Identify which cell holds the provided text, then report its [X, Y] central coordinate. 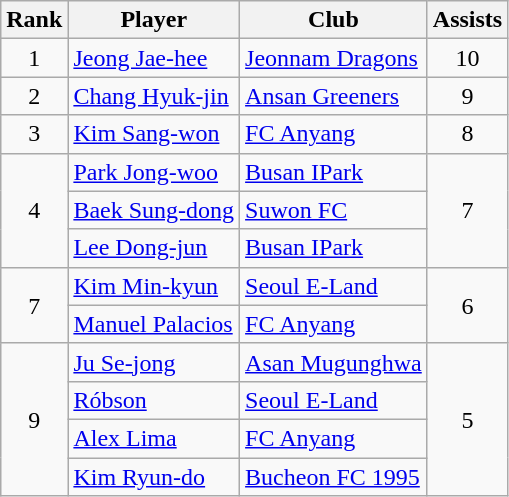
3 [34, 134]
Róbson [154, 400]
10 [467, 58]
5 [467, 419]
Kim Min-kyun [154, 286]
Rank [34, 20]
8 [467, 134]
Player [154, 20]
Suwon FC [334, 210]
Alex Lima [154, 438]
Bucheon FC 1995 [334, 477]
Chang Hyuk-jin [154, 96]
Jeong Jae-hee [154, 58]
Club [334, 20]
4 [34, 210]
Asan Mugunghwa [334, 362]
Assists [467, 20]
Ju Se-jong [154, 362]
Lee Dong-jun [154, 248]
Jeonnam Dragons [334, 58]
2 [34, 96]
6 [467, 305]
Park Jong-woo [154, 172]
Kim Ryun-do [154, 477]
Baek Sung-dong [154, 210]
Kim Sang-won [154, 134]
Ansan Greeners [334, 96]
Manuel Palacios [154, 324]
1 [34, 58]
